From the cell containing the given text, extract its center point as (X, Y) coordinate. 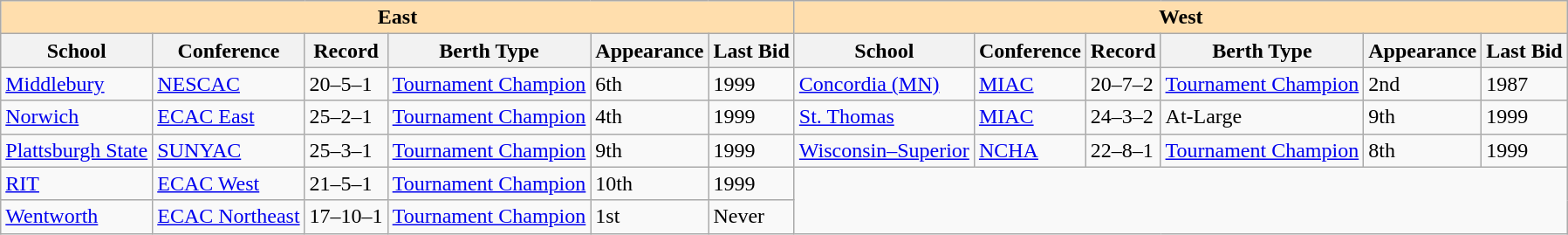
ECAC Northeast (229, 217)
20–5–1 (346, 84)
NCHA (1030, 150)
1st (649, 217)
NESCAC (229, 84)
Never (751, 217)
SUNYAC (229, 150)
22–8–1 (1123, 150)
West (1181, 17)
1987 (1524, 84)
21–5–1 (346, 183)
10th (649, 183)
East (398, 17)
Wisconsin–Superior (884, 150)
25–2–1 (346, 117)
6th (649, 84)
Wentworth (77, 217)
20–7–2 (1123, 84)
ECAC West (229, 183)
17–10–1 (346, 217)
ECAC East (229, 117)
Plattsburgh State (77, 150)
Norwich (77, 117)
4th (649, 117)
Concordia (MN) (884, 84)
25–3–1 (346, 150)
At-Large (1262, 117)
8th (1422, 150)
RIT (77, 183)
Middlebury (77, 84)
St. Thomas (884, 117)
24–3–2 (1123, 117)
2nd (1422, 84)
